Locate the cell with the specified text and output its (X, Y) center coordinate. 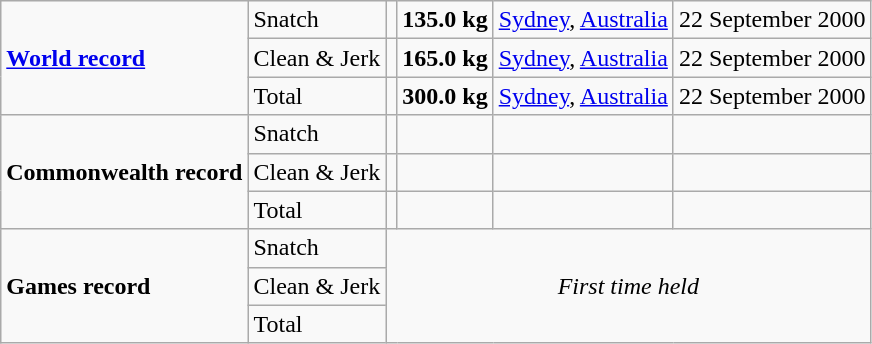
Commonwealth record (124, 172)
135.0 kg (445, 20)
300.0 kg (445, 96)
165.0 kg (445, 58)
Games record (124, 286)
World record (124, 58)
First time held (628, 286)
